From the cell containing the given text, extract its center point as (x, y) coordinate. 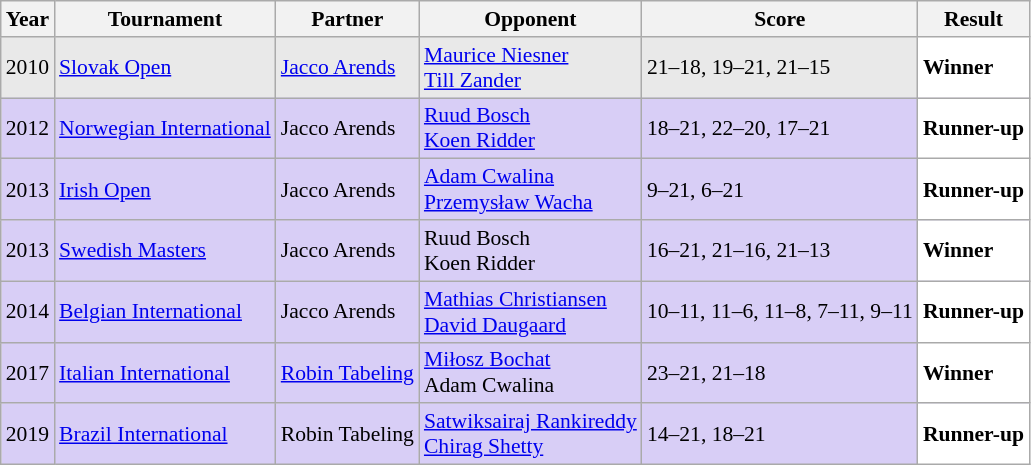
Mathias Christiansen David Daugaard (530, 312)
Swedish Masters (165, 250)
2012 (28, 128)
Norwegian International (165, 128)
Belgian International (165, 312)
Slovak Open (165, 68)
Satwiksairaj Rankireddy Chirag Shetty (530, 434)
18–21, 22–20, 17–21 (780, 128)
Year (28, 19)
Brazil International (165, 434)
23–21, 21–18 (780, 372)
21–18, 19–21, 21–15 (780, 68)
2010 (28, 68)
Maurice Niesner Till Zander (530, 68)
Result (974, 19)
Partner (348, 19)
Score (780, 19)
10–11, 11–6, 11–8, 7–11, 9–11 (780, 312)
2019 (28, 434)
14–21, 18–21 (780, 434)
2017 (28, 372)
Tournament (165, 19)
2014 (28, 312)
Miłosz Bochat Adam Cwalina (530, 372)
16–21, 21–16, 21–13 (780, 250)
Italian International (165, 372)
Irish Open (165, 190)
9–21, 6–21 (780, 190)
Opponent (530, 19)
Adam Cwalina Przemysław Wacha (530, 190)
